Provide the (X, Y) coordinate of the cell's center where the given text is located.  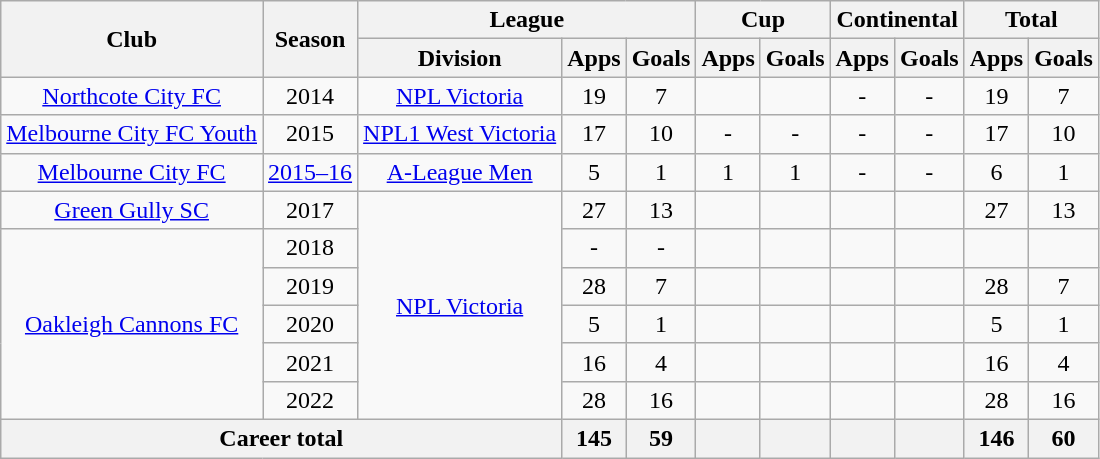
2018 (310, 248)
Season (310, 39)
Continental (897, 20)
Northcote City FC (132, 96)
2022 (310, 400)
2019 (310, 286)
NPL1 West Victoria (460, 134)
Club (132, 39)
2015–16 (310, 172)
6 (996, 172)
2014 (310, 96)
2017 (310, 210)
League (527, 20)
2020 (310, 324)
Melbourne City FC Youth (132, 134)
A-League Men (460, 172)
59 (661, 438)
145 (594, 438)
Melbourne City FC (132, 172)
Oakleigh Cannons FC (132, 324)
Cup (763, 20)
146 (996, 438)
2015 (310, 134)
60 (1064, 438)
Total (1031, 20)
Division (460, 58)
2021 (310, 362)
Career total (282, 438)
Green Gully SC (132, 210)
